Identify which cell holds the provided text, then report its [x, y] central coordinate. 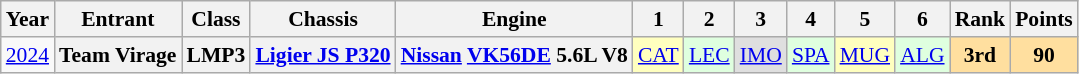
LEC [710, 55]
Nissan VK56DE 5.6L V8 [514, 55]
Chassis [322, 19]
90 [1044, 55]
6 [922, 19]
ALG [922, 55]
MUG [866, 55]
Ligier JS P320 [322, 55]
SPA [811, 55]
Entrant [118, 19]
LMP3 [216, 55]
Class [216, 19]
Rank [980, 19]
Points [1044, 19]
3 [761, 19]
4 [811, 19]
IMO [761, 55]
2 [710, 19]
CAT [658, 55]
2024 [28, 55]
1 [658, 19]
Engine [514, 19]
Team Virage [118, 55]
Year [28, 19]
5 [866, 19]
3rd [980, 55]
